Scan for the cell matching the given text and deliver its (x, y) coordinate at center. 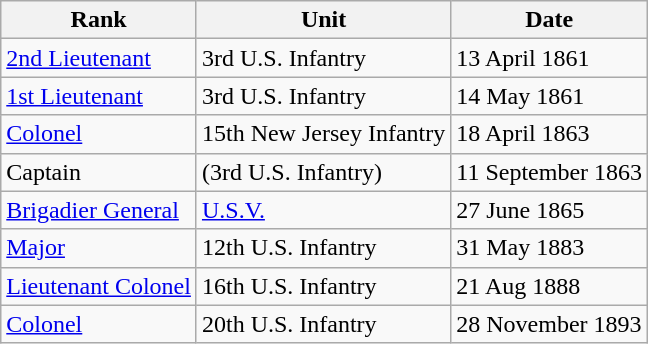
18 April 1863 (550, 134)
28 November 1893 (550, 324)
1st Lieutenant (99, 96)
U.S.V. (323, 210)
21 Aug 1888 (550, 286)
13 April 1861 (550, 58)
15th New Jersey Infantry (323, 134)
12th U.S. Infantry (323, 248)
2nd Lieutenant (99, 58)
11 September 1863 (550, 172)
27 June 1865 (550, 210)
Date (550, 20)
31 May 1883 (550, 248)
Rank (99, 20)
14 May 1861 (550, 96)
Unit (323, 20)
Lieutenant Colonel (99, 286)
20th U.S. Infantry (323, 324)
Brigadier General (99, 210)
16th U.S. Infantry (323, 286)
Major (99, 248)
(3rd U.S. Infantry) (323, 172)
Captain (99, 172)
